Scan for the cell matching the given text and deliver its [X, Y] coordinate at center. 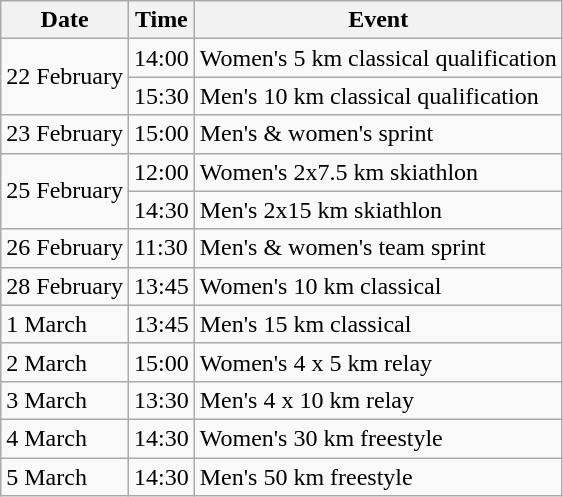
14:00 [161, 58]
Women's 4 x 5 km relay [378, 362]
Men's 2x15 km skiathlon [378, 210]
12:00 [161, 172]
2 March [65, 362]
Men's & women's sprint [378, 134]
11:30 [161, 248]
Men's & women's team sprint [378, 248]
22 February [65, 77]
13:30 [161, 400]
Women's 2x7.5 km skiathlon [378, 172]
Women's 30 km freestyle [378, 438]
5 March [65, 477]
3 March [65, 400]
15:30 [161, 96]
Men's 50 km freestyle [378, 477]
1 March [65, 324]
Women's 5 km classical qualification [378, 58]
4 March [65, 438]
23 February [65, 134]
25 February [65, 191]
Event [378, 20]
Men's 4 x 10 km relay [378, 400]
Date [65, 20]
26 February [65, 248]
Women's 10 km classical [378, 286]
Men's 15 km classical [378, 324]
Men's 10 km classical qualification [378, 96]
28 February [65, 286]
Time [161, 20]
